Return [x, y] of the center of cell containing provided text 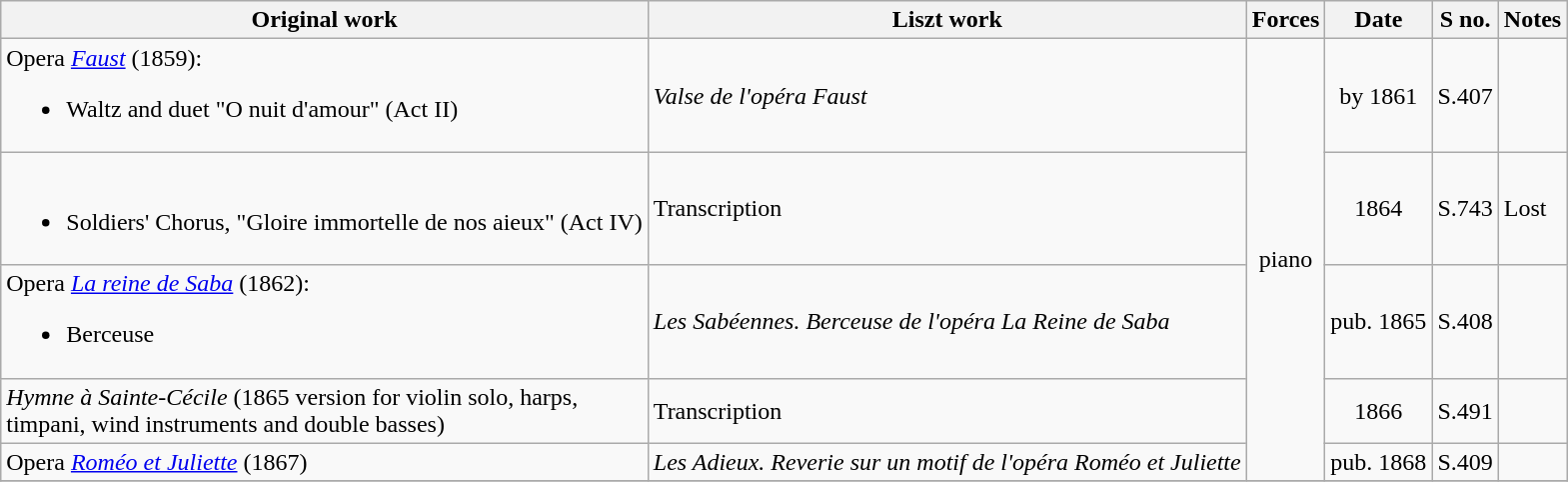
Valse de l'opéra Faust [947, 96]
pub. 1868 [1379, 462]
Les Sabéennes. Berceuse de l'opéra La Reine de Saba [947, 322]
Opera Faust (1859):Waltz and duet "O nuit d'amour" (Act II) [325, 96]
Soldiers' Chorus, "Gloire immortelle de nos aieux" (Act IV) [325, 208]
Hymne à Sainte-Cécile (1865 version for violin solo, harps, timpani, wind instruments and double basses) [325, 410]
S.409 [1465, 462]
S.408 [1465, 322]
S.407 [1465, 96]
Notes [1532, 20]
by 1861 [1379, 96]
S no. [1465, 20]
Opera Roméo et Juliette (1867) [325, 462]
1866 [1379, 410]
Forces [1285, 20]
S.743 [1465, 208]
Opera La reine de Saba (1862):Berceuse [325, 322]
1864 [1379, 208]
Les Adieux. Reverie sur un motif de l'opéra Roméo et Juliette [947, 462]
Original work [325, 20]
Date [1379, 20]
Liszt work [947, 20]
Lost [1532, 208]
piano [1285, 260]
pub. 1865 [1379, 322]
S.491 [1465, 410]
